Identify which cell holds the provided text, then report its [x, y] central coordinate. 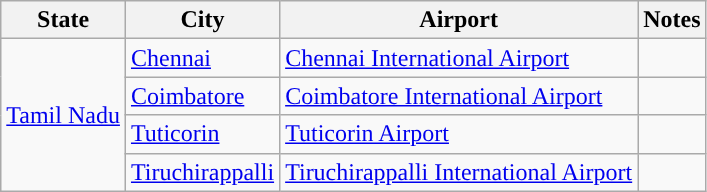
Coimbatore [202, 96]
Notes [672, 20]
Tuticorin Airport [459, 134]
State [64, 20]
Tuticorin [202, 134]
Tamil Nadu [64, 115]
Tiruchirappalli [202, 172]
Chennai International Airport [459, 58]
Tiruchirappalli International Airport [459, 172]
Airport [459, 20]
Chennai [202, 58]
City [202, 20]
Coimbatore International Airport [459, 96]
